Find where the given text appears and provide that cell's center as [X, Y] coordinate. 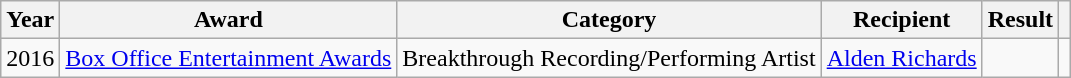
Category [609, 20]
Recipient [902, 20]
Year [30, 20]
2016 [30, 58]
Box Office Entertainment Awards [228, 58]
Breakthrough Recording/Performing Artist [609, 58]
Award [228, 20]
Alden Richards [902, 58]
Result [1020, 20]
